Search for the cell housing the specified text and yield its [x, y] center coordinate. 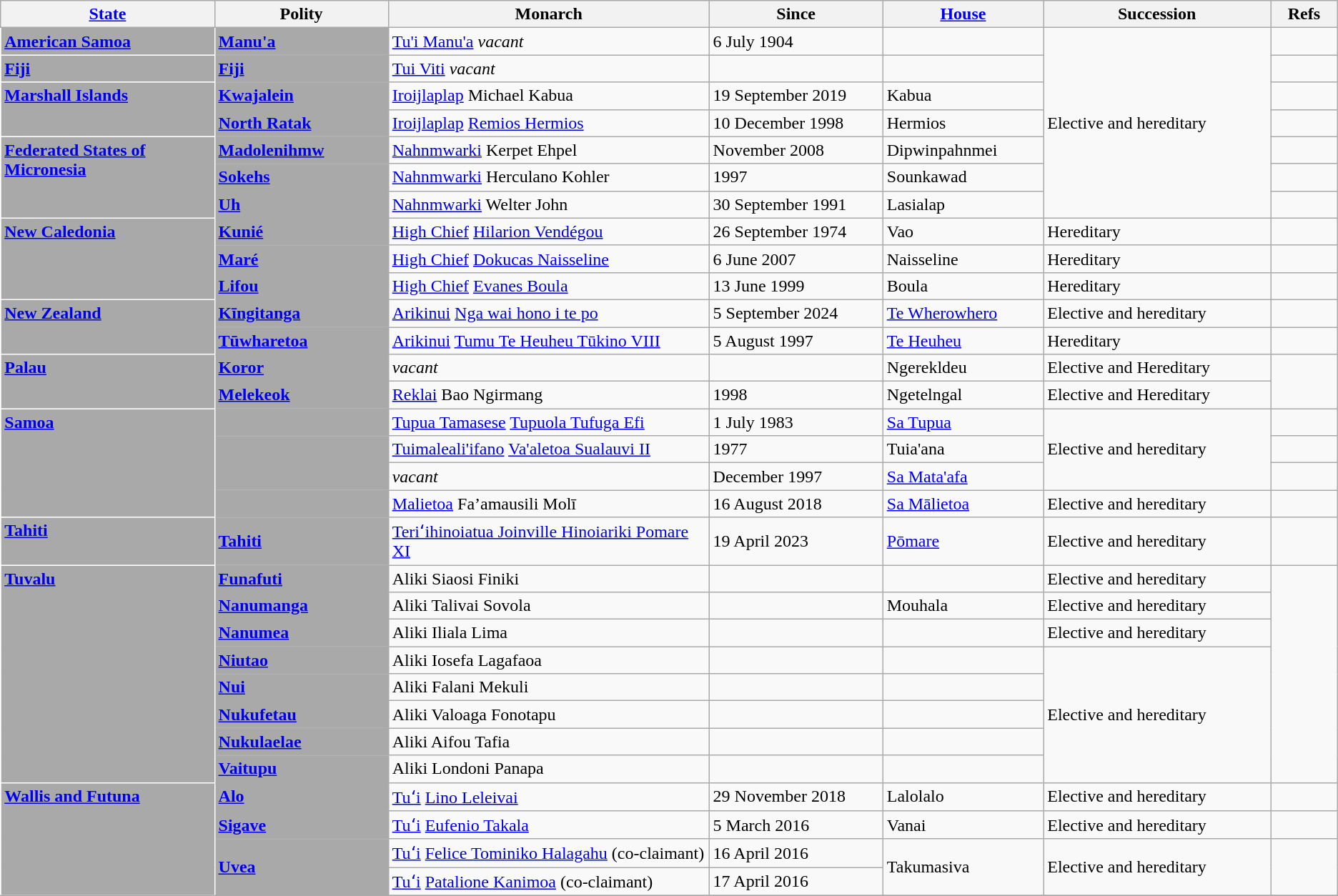
Aliki Siaosi Finiki [549, 578]
16 August 2018 [796, 504]
Iroijlaplap Remios Hermios [549, 123]
16 April 2016 [796, 853]
Vanai [963, 825]
Kunié [302, 232]
Pōmare [963, 542]
Kīngitanga [302, 313]
Tūwharetoa [302, 341]
North Ratak [302, 123]
1 July 1983 [796, 422]
Tuvalu [107, 673]
1998 [796, 395]
Succession [1157, 14]
Sigave [302, 825]
Aliki Londoni Panapa [549, 769]
Teriʻihinoiatua Joinville Hinoiariki Pomare XI [549, 542]
Tu'i Manu'a vacant [549, 41]
Lalolalo [963, 797]
Sokehs [302, 177]
New Caledonia [107, 259]
Marshall Islands [107, 109]
Naisseline [963, 259]
Sa Mālietoa [963, 504]
5 March 2016 [796, 825]
Tuʻi Felice Tominiko Halagahu (co-claimant) [549, 853]
Sa Tupua [963, 422]
Samoa [107, 463]
Ngerekldeu [963, 368]
5 September 2024 [796, 313]
17 April 2016 [796, 882]
House [963, 14]
High Chief Dokucas Naisseline [549, 259]
Since [796, 14]
Uvea [302, 867]
Uh [302, 204]
November 2008 [796, 150]
Dipwinpahnmei [963, 150]
American Samoa [107, 41]
Hermios [963, 123]
New Zealand [107, 327]
Te Heuheu [963, 341]
Polity [302, 14]
Sa Mata'afa [963, 477]
30 September 1991 [796, 204]
Aliki Iosefa Lagafaoa [549, 660]
Aliki Iliala Lima [549, 633]
19 September 2019 [796, 96]
Wallis and Futuna [107, 839]
Aliki Talivai Sovola [549, 606]
State [107, 14]
Melekeok [302, 395]
Nui [302, 687]
High Chief Hilarion Vendégou [549, 232]
6 July 1904 [796, 41]
Takumasiva [963, 867]
Reklai Bao Ngirmang [549, 395]
Vao [963, 232]
Refs [1304, 14]
Vaitupu [302, 769]
Madolenihmw [302, 150]
Te Wherowhero [963, 313]
Federated States of Micronesia [107, 177]
Arikinui Tumu Te Heuheu Tūkino VIII [549, 341]
Kwajalein [302, 96]
19 April 2023 [796, 542]
Koror [302, 368]
Nahnmwarki Welter John [549, 204]
Nahnmwarki Kerpet Ehpel [549, 150]
Palau [107, 382]
Boula [963, 286]
Funafuti [302, 578]
1977 [796, 449]
6 June 2007 [796, 259]
29 November 2018 [796, 797]
Alo [302, 797]
Kabua [963, 96]
26 September 1974 [796, 232]
Maré [302, 259]
5 August 1997 [796, 341]
Aliki Falani Mekuli [549, 687]
Monarch [549, 14]
Tui Viti vacant [549, 69]
Arikinui Nga wai hono i te po [549, 313]
December 1997 [796, 477]
Mouhala [963, 606]
Lifou [302, 286]
Aliki Valoaga Fonotapu [549, 715]
Niutao [302, 660]
Sounkawad [963, 177]
Tupua Tamasese Tupuola Tufuga Efi [549, 422]
Nukulaelae [302, 742]
13 June 1999 [796, 286]
Malietoa Fa’amausili Molī [549, 504]
Ngetelngal [963, 395]
Nanumanga [302, 606]
Nanumea [302, 633]
Manu'a [302, 41]
Tuia'ana [963, 449]
Aliki Aifou Tafia [549, 742]
Tuimaleali'ifano Va'aletoa Sualauvi II [549, 449]
High Chief Evanes Boula [549, 286]
Nahnmwarki Herculano Kohler [549, 177]
10 December 1998 [796, 123]
Iroijlaplap Michael Kabua [549, 96]
1997 [796, 177]
Nukufetau [302, 715]
Tuʻi Eufenio Takala [549, 825]
Tuʻi Lino Leleivai [549, 797]
Lasialap [963, 204]
Tuʻi Patalione Kanimoa (co-claimant) [549, 882]
